Provide the (X, Y) coordinate of the cell's center where the given text is located.  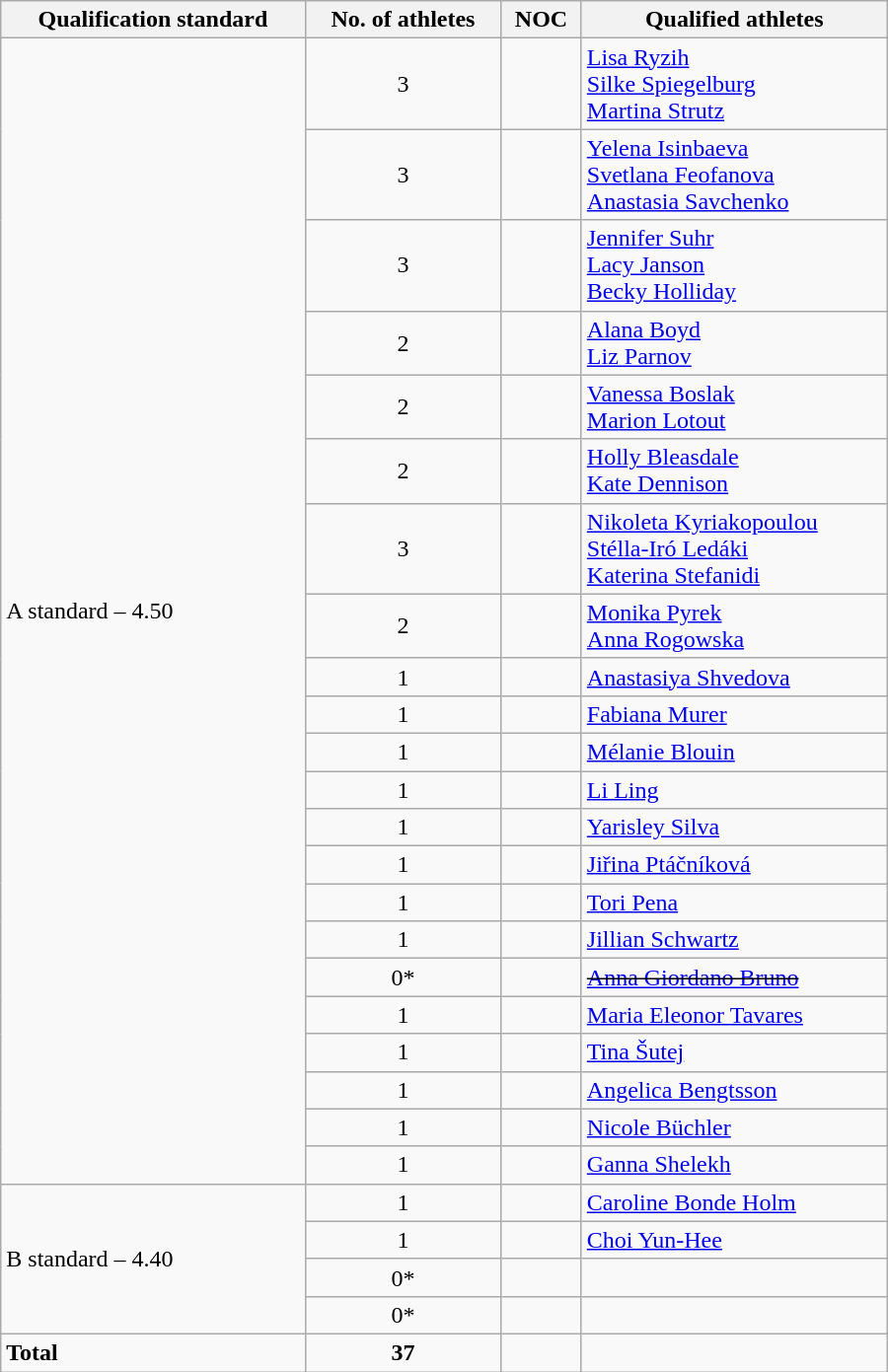
Mélanie Blouin (734, 752)
Fabiana Murer (734, 714)
Anastasiya Shvedova (734, 677)
Holly BleasdaleKate Dennison (734, 471)
Angelica Bengtsson (734, 1090)
Anna Giordano Bruno (734, 977)
Qualified athletes (734, 20)
Total (153, 1352)
Vanessa BoslakMarion Lotout (734, 406)
B standard – 4.40 (153, 1259)
Choi Yun-Hee (734, 1240)
Ganna Shelekh (734, 1165)
Maria Eleonor Tavares (734, 1015)
Tori Pena (734, 903)
Jillian Schwartz (734, 940)
Lisa RyzihSilke SpiegelburgMartina Strutz (734, 84)
A standard – 4.50 (153, 612)
Yelena IsinbaevaSvetlana FeofanovaAnastasia Savchenko (734, 175)
Caroline Bonde Holm (734, 1202)
Nicole Büchler (734, 1127)
37 (403, 1352)
NOC (541, 20)
Qualification standard (153, 20)
Yarisley Silva (734, 828)
Jennifer SuhrLacy JansonBecky Holliday (734, 265)
Li Ling (734, 790)
Jiřina Ptáčníková (734, 865)
No. of athletes (403, 20)
Monika PyrekAnna Rogowska (734, 625)
Tina Šutej (734, 1052)
Nikoleta KyriakopoulouStélla-Iró LedákiKaterina Stefanidi (734, 548)
Alana BoydLiz Parnov (734, 343)
